Locate the cell with the specified text and output its (x, y) center coordinate. 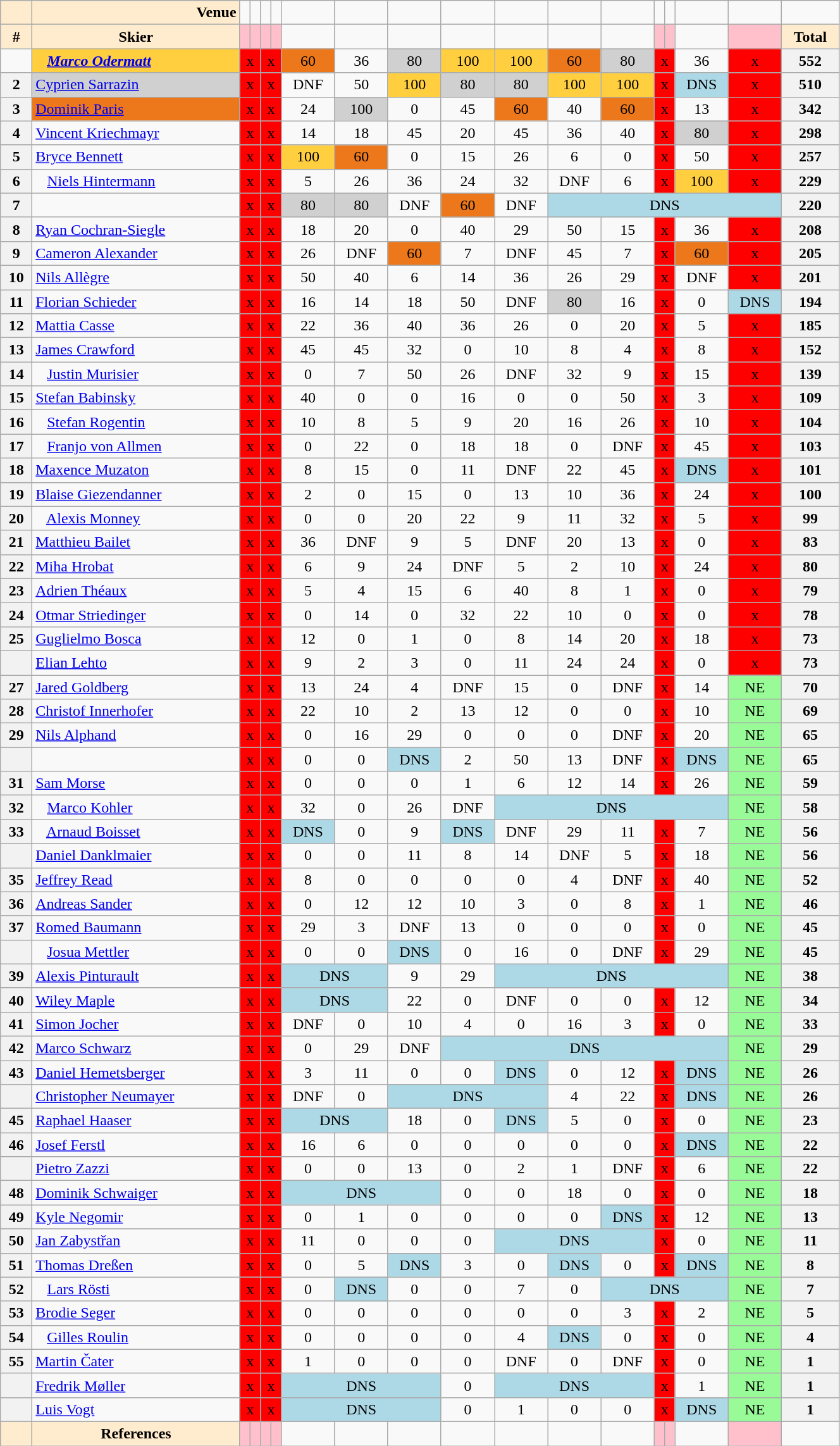
Nils Allègre (136, 277)
17 (16, 446)
Total (811, 37)
Stefan Babinsky (136, 398)
Bryce Bennett (136, 157)
55 (16, 1361)
Thomas Dreßen (136, 1265)
78 (811, 614)
208 (811, 229)
152 (811, 350)
Luis Vogt (136, 1409)
103 (811, 446)
342 (811, 109)
39 (16, 976)
Adrien Théaux (136, 590)
37 (16, 928)
Dominik Paris (136, 109)
Franjo von Allmen (136, 446)
54 (16, 1337)
205 (811, 253)
31 (16, 783)
109 (811, 398)
Arnaud Boisset (136, 832)
Miha Hrobat (136, 566)
298 (811, 133)
Daniel Hemetsberger (136, 1073)
Nils Alphand (136, 735)
Ryan Cochran-Siegle (136, 229)
257 (811, 157)
Cameron Alexander (136, 253)
Venue (136, 13)
Cyprien Sarrazin (136, 85)
Andreas Sander (136, 904)
34 (811, 1000)
Marco Schwarz (136, 1048)
99 (811, 518)
Mattia Casse (136, 326)
43 (16, 1073)
51 (16, 1265)
21 (16, 542)
Dominik Schwaiger (136, 1193)
101 (811, 470)
59 (811, 783)
Jeffrey Read (136, 880)
229 (811, 181)
Gilles Roulin (136, 1337)
58 (811, 807)
References (136, 1433)
Pietro Zazzi (136, 1169)
Martin Čater (136, 1361)
Maxence Muzaton (136, 470)
Jared Goldberg (136, 687)
Sam Morse (136, 783)
83 (811, 542)
49 (16, 1217)
Alexis Pinturault (136, 976)
Josua Mettler (136, 952)
41 (16, 1024)
Elian Lehto (136, 663)
Raphael Haaser (136, 1121)
53 (16, 1313)
Justin Murisier (136, 374)
28 (16, 711)
Skier (136, 37)
Florian Schieder (136, 302)
27 (16, 687)
Romed Baumann (136, 928)
552 (811, 61)
Guglielmo Bosca (136, 639)
79 (811, 590)
Brodie Seger (136, 1313)
Josef Ferstl (136, 1145)
185 (811, 326)
69 (811, 711)
Daniel Danklmaier (136, 856)
Matthieu Bailet (136, 542)
Niels Hintermann (136, 181)
104 (811, 422)
38 (811, 976)
Stefan Rogentin (136, 422)
Marco Kohler (136, 807)
Christopher Neumayer (136, 1097)
Kyle Negomir (136, 1217)
Alexis Monney (136, 518)
42 (16, 1048)
Wiley Maple (136, 1000)
25 (16, 639)
139 (811, 374)
Marco Odermatt (136, 61)
# (16, 37)
Jan Zabystřan (136, 1241)
19 (16, 494)
48 (16, 1193)
Otmar Striedinger (136, 614)
Christof Innerhofer (136, 711)
510 (811, 85)
Blaise Giezendanner (136, 494)
Lars Rösti (136, 1289)
70 (811, 687)
35 (16, 880)
220 (811, 205)
201 (811, 277)
James Crawford (136, 350)
194 (811, 302)
Simon Jocher (136, 1024)
Vincent Kriechmayr (136, 133)
Fredrik Møller (136, 1385)
